Detect which cell encompasses the target text, then output its [x, y] center coordinate. 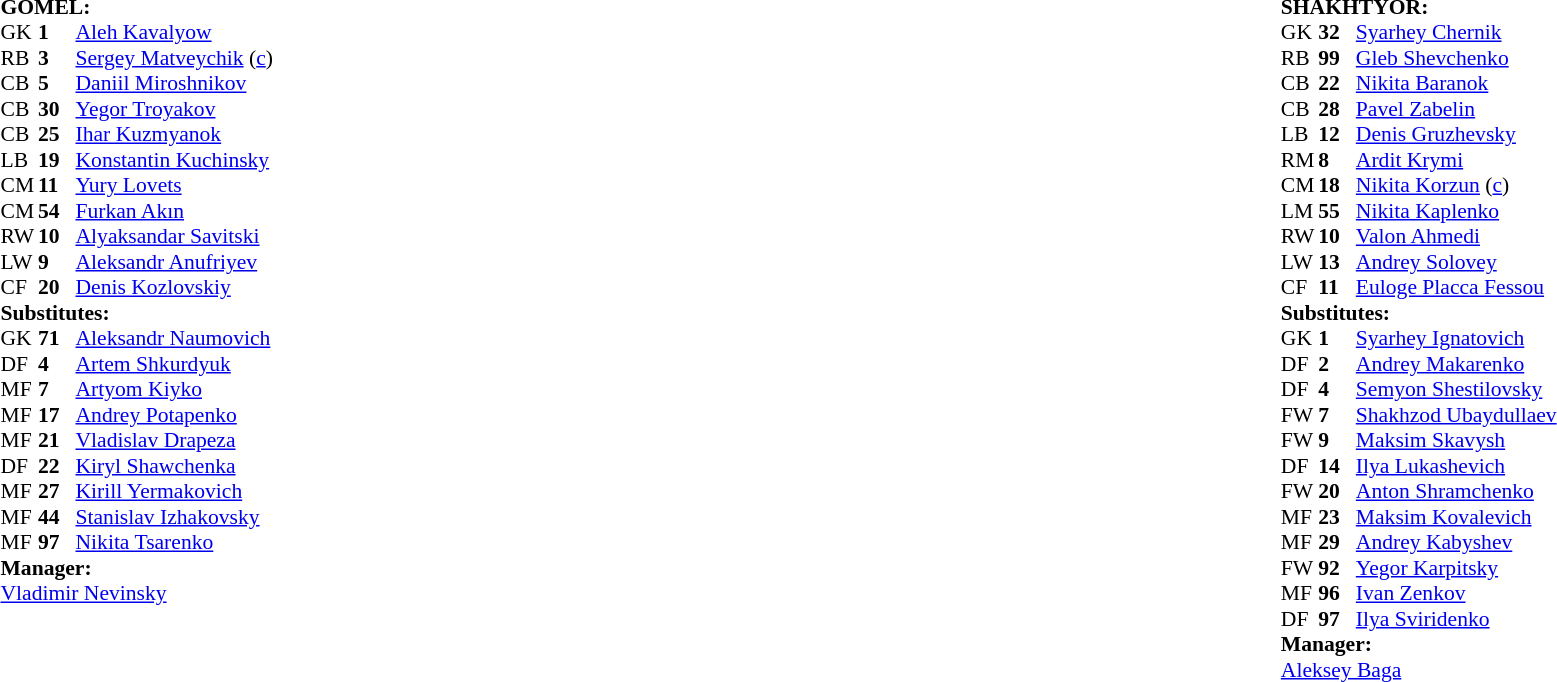
5 [57, 83]
Ardit Krymi [1456, 160]
Syarhey Ignatovich [1456, 339]
54 [57, 211]
99 [1337, 58]
27 [57, 491]
RM [1300, 160]
21 [57, 441]
Andrey Solovey [1456, 262]
Denis Kozlovskiy [174, 287]
Yury Lovets [174, 185]
Yegor Karpitsky [1456, 568]
13 [1337, 262]
Vladislav Drapeza [174, 441]
Ihar Kuzmyanok [174, 135]
8 [1337, 160]
Anton Shramchenko [1456, 491]
92 [1337, 568]
71 [57, 339]
2 [1337, 364]
Euloge Placca Fessou [1456, 287]
25 [57, 135]
Ivan Zenkov [1456, 593]
30 [57, 109]
Shakhzod Ubaydullaev [1456, 415]
Konstantin Kuchinsky [174, 160]
Gleb Shevchenko [1456, 58]
Yegor Troyakov [174, 109]
32 [1337, 33]
12 [1337, 135]
Aleksandr Anufriyev [174, 262]
Aleh Kavalyow [174, 33]
18 [1337, 185]
LM [1300, 211]
Sergey Matveychik (c) [174, 58]
Denis Gruzhevsky [1456, 135]
19 [57, 160]
17 [57, 415]
23 [1337, 517]
Valon Ahmedi [1456, 237]
Andrey Potapenko [174, 415]
Vladimir Nevinsky [136, 593]
14 [1337, 466]
Ilya Sviridenko [1456, 619]
Andrey Makarenko [1456, 364]
Maksim Kovalevich [1456, 517]
96 [1337, 593]
28 [1337, 109]
Artyom Kiyko [174, 389]
29 [1337, 543]
Daniil Miroshnikov [174, 83]
Artem Shkurdyuk [174, 364]
Kirill Yermakovich [174, 491]
Furkan Akın [174, 211]
Andrey Kabyshev [1456, 543]
Aleksandr Naumovich [174, 339]
Alyaksandar Savitski [174, 237]
Semyon Shestilovsky [1456, 389]
55 [1337, 211]
Nikita Baranok [1456, 83]
Pavel Zabelin [1456, 109]
44 [57, 517]
Nikita Korzun (c) [1456, 185]
3 [57, 58]
Maksim Skavysh [1456, 441]
Ilya Lukashevich [1456, 466]
Stanislav Izhakovsky [174, 517]
Nikita Kaplenko [1456, 211]
Syarhey Chernik [1456, 33]
Kiryl Shawchenka [174, 466]
Nikita Tsarenko [174, 543]
